Pinpoint the cell where the given text exists, returning its (X, Y) midpoint coordinate. 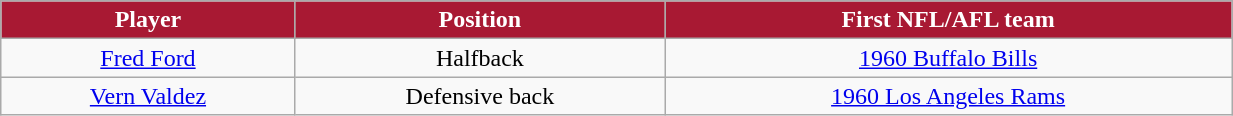
Halfback (480, 58)
1960 Los Angeles Rams (948, 96)
Player (148, 20)
1960 Buffalo Bills (948, 58)
First NFL/AFL team (948, 20)
Position (480, 20)
Defensive back (480, 96)
Fred Ford (148, 58)
Vern Valdez (148, 96)
